Return the (x, y) coordinate for the center point of the cell that contains the specified text.  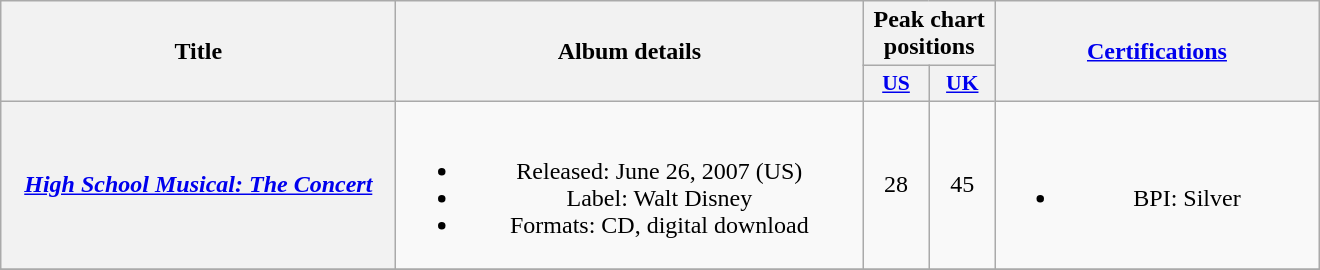
28 (896, 184)
Released: June 26, 2007 (US)Label: Walt DisneyFormats: CD, digital download (630, 184)
Title (198, 52)
45 (962, 184)
BPI: Silver (1156, 184)
US (896, 84)
Certifications (1156, 52)
Album details (630, 52)
UK (962, 84)
Peak chart positions (930, 34)
High School Musical: The Concert (198, 184)
